Search for the cell housing the specified text and yield its [X, Y] center coordinate. 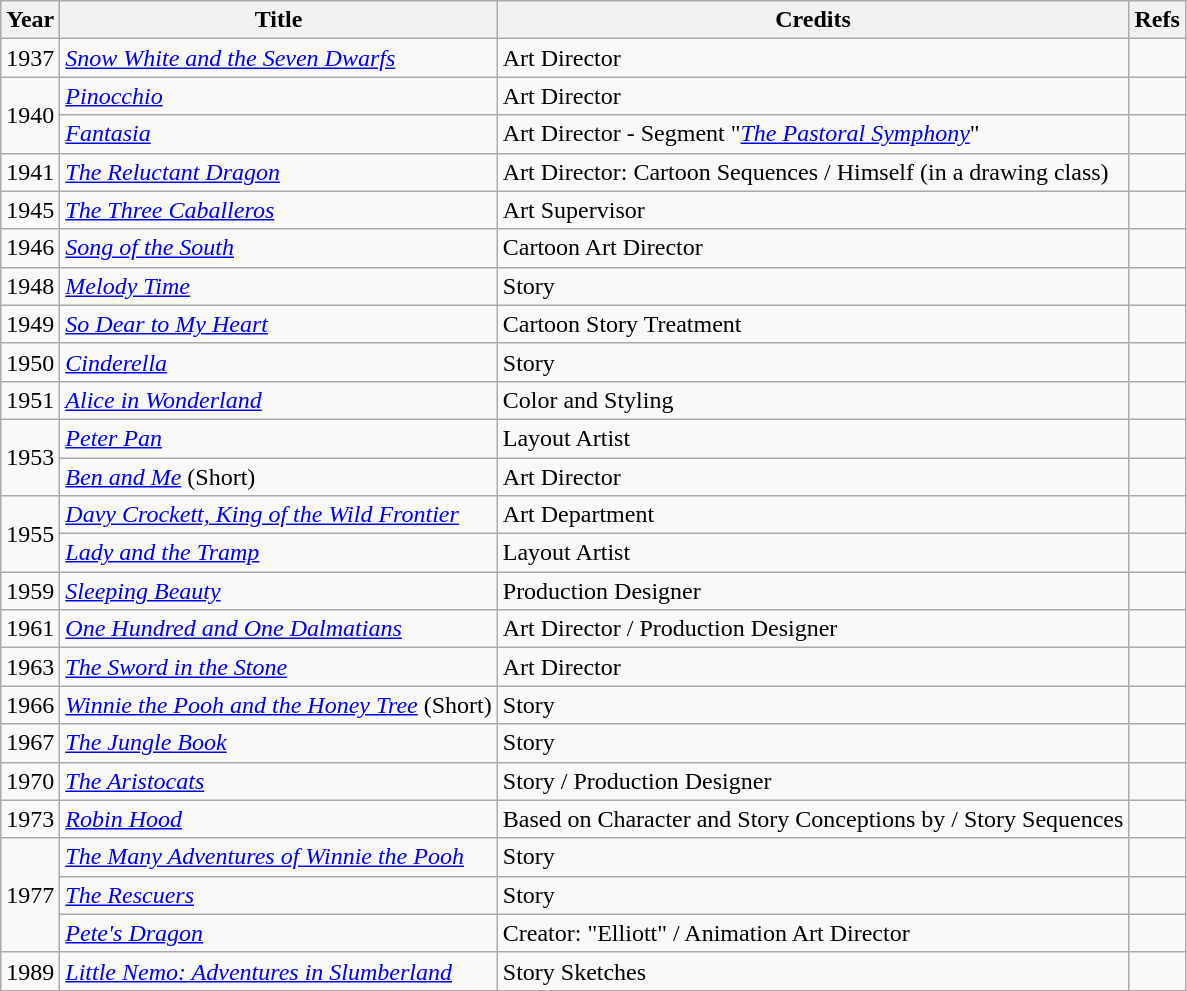
Alice in Wonderland [278, 400]
Pete's Dragon [278, 933]
The Sword in the Stone [278, 667]
Lady and the Tramp [278, 553]
The Reluctant Dragon [278, 172]
Story / Production Designer [813, 781]
1961 [30, 629]
1963 [30, 667]
The Three Caballeros [278, 210]
The Many Adventures of Winnie the Pooh [278, 857]
1966 [30, 705]
1959 [30, 591]
Pinocchio [278, 96]
Creator: "Elliott" / Animation Art Director [813, 933]
1951 [30, 400]
1970 [30, 781]
1949 [30, 324]
Sleeping Beauty [278, 591]
Art Director / Production Designer [813, 629]
Refs [1157, 20]
Production Designer [813, 591]
Snow White and the Seven Dwarfs [278, 58]
1948 [30, 286]
Robin Hood [278, 819]
1940 [30, 115]
Credits [813, 20]
Art Director: Cartoon Sequences / Himself (in a drawing class) [813, 172]
Fantasia [278, 134]
1989 [30, 971]
One Hundred and One Dalmatians [278, 629]
Little Nemo: Adventures in Slumberland [278, 971]
Year [30, 20]
1973 [30, 819]
1941 [30, 172]
Story Sketches [813, 971]
Peter Pan [278, 438]
Cinderella [278, 362]
Based on Character and Story Conceptions by / Story Sequences [813, 819]
So Dear to My Heart [278, 324]
1945 [30, 210]
1946 [30, 248]
1937 [30, 58]
Color and Styling [813, 400]
Cartoon Story Treatment [813, 324]
1950 [30, 362]
Winnie the Pooh and the Honey Tree (Short) [278, 705]
The Aristocats [278, 781]
Davy Crockett, King of the Wild Frontier [278, 515]
Song of the South [278, 248]
The Rescuers [278, 895]
Melody Time [278, 286]
Title [278, 20]
Cartoon Art Director [813, 248]
Art Director - Segment "The Pastoral Symphony" [813, 134]
1955 [30, 534]
1977 [30, 895]
1967 [30, 743]
Art Department [813, 515]
The Jungle Book [278, 743]
Art Supervisor [813, 210]
1953 [30, 457]
Ben and Me (Short) [278, 477]
